From the cell containing the given text, extract its center point as (X, Y) coordinate. 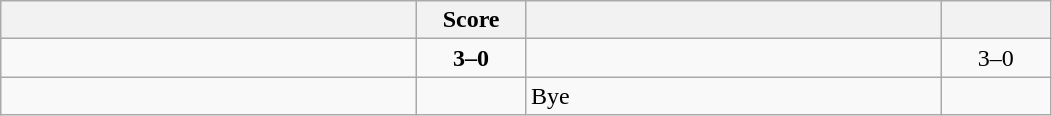
Bye (733, 96)
Score (472, 20)
